For the text-containing cell, return its midpoint in (X, Y) coordinate format. 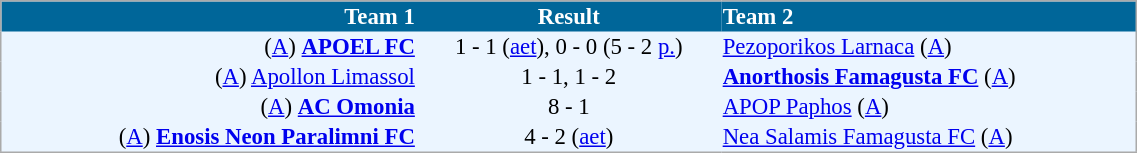
Nea Salamis Famagusta FC (A) (929, 137)
8 - 1 (568, 107)
Team 1 (209, 16)
(A) Enosis Neon Paralimni FC (209, 137)
1 - 1, 1 - 2 (568, 77)
Result (568, 16)
(A) APOEL FC (209, 47)
Anorthosis Famagusta FC (A) (929, 77)
Pezoporikos Larnaca (A) (929, 47)
1 - 1 (aet), 0 - 0 (5 - 2 p.) (568, 47)
Team 2 (929, 16)
APOP Paphos (A) (929, 107)
(A) Apollon Limassol (209, 77)
4 - 2 (aet) (568, 137)
(A) AC Omonia (209, 107)
